Locate the cell with the specified text and output its (X, Y) center coordinate. 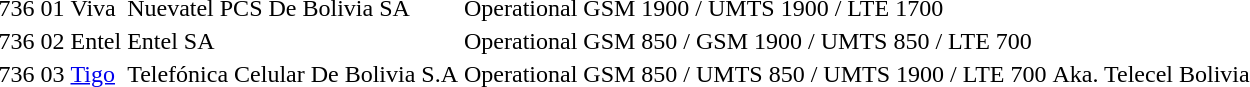
GSM 850 / GSM 1900 / UMTS 850 / LTE 700 (815, 41)
Operational (521, 41)
Entel (96, 41)
Entel SA (293, 41)
02 (52, 41)
